Capture the cell that displays the provided text and extract its (X, Y) central coordinate. 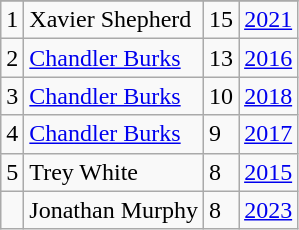
Jonathan Murphy (114, 210)
15 (222, 20)
2018 (268, 96)
2 (12, 58)
2016 (268, 58)
13 (222, 58)
2017 (268, 134)
2015 (268, 172)
4 (12, 134)
10 (222, 96)
2023 (268, 210)
3 (12, 96)
1 (12, 20)
2021 (268, 20)
Trey White (114, 172)
5 (12, 172)
Xavier Shepherd (114, 20)
9 (222, 134)
